Capture the cell that displays the provided text and extract its (X, Y) central coordinate. 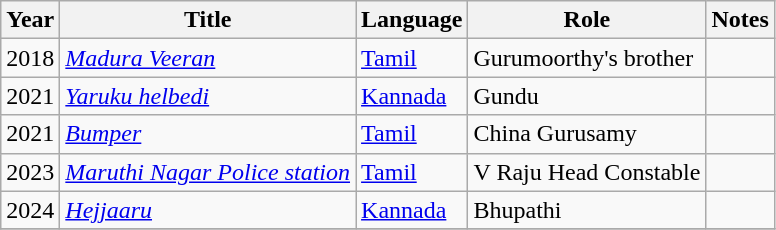
Year (30, 20)
Title (208, 20)
Gurumoorthy's brother (587, 58)
2018 (30, 58)
Hejjaaru (208, 210)
Role (587, 20)
Madura Veeran (208, 58)
Bumper (208, 134)
V Raju Head Constable (587, 172)
2024 (30, 210)
China Gurusamy (587, 134)
2023 (30, 172)
Gundu (587, 96)
Maruthi Nagar Police station (208, 172)
Yaruku helbedi (208, 96)
Bhupathi (587, 210)
Language (412, 20)
Notes (740, 20)
